Output the (x, y) coordinate of the center of the cell containing the given text.  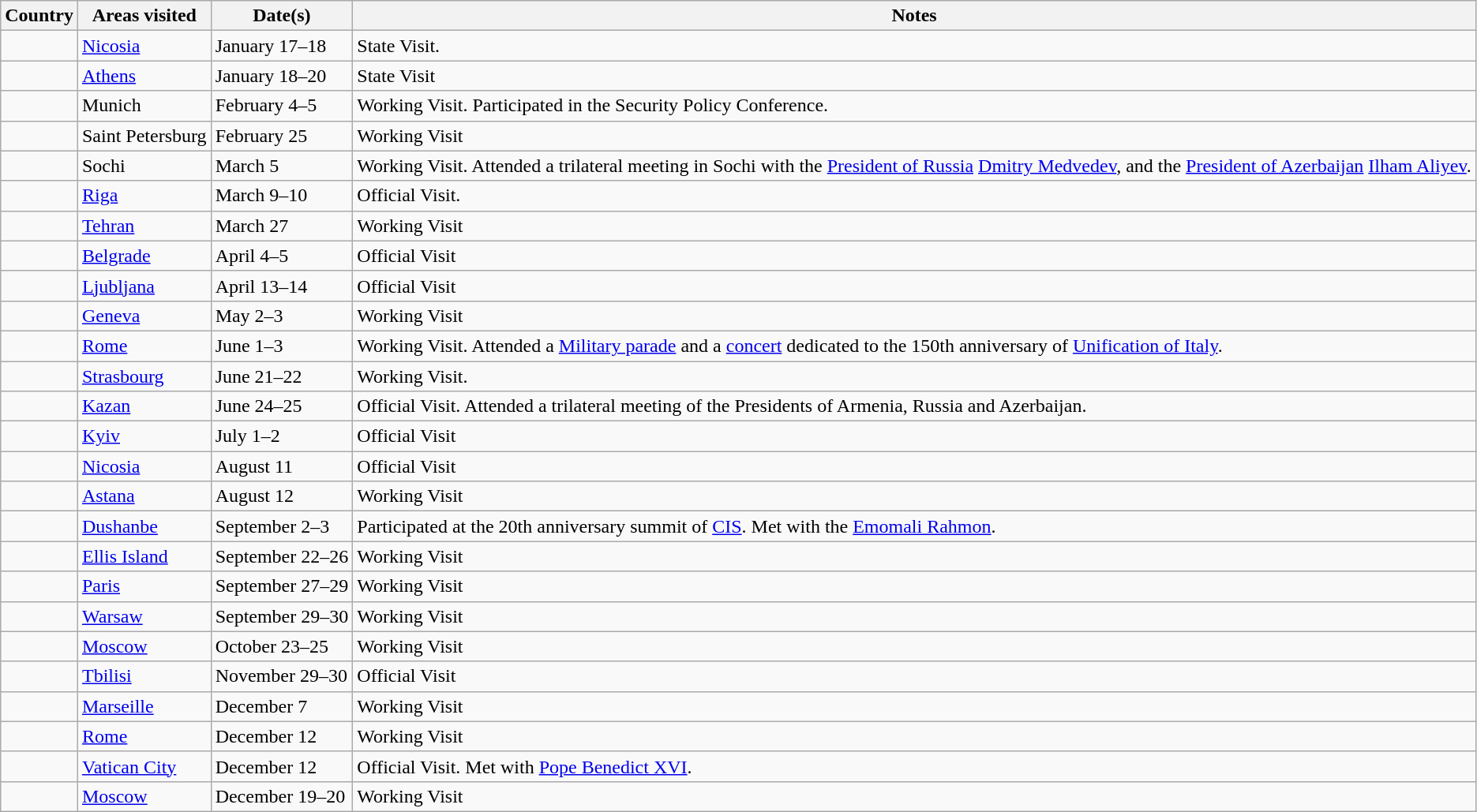
February 25 (282, 136)
March 27 (282, 226)
Ellis Island (144, 556)
August 11 (282, 466)
May 2–3 (282, 316)
Date(s) (282, 16)
State Visit. (914, 46)
Tehran (144, 226)
June 24–25 (282, 406)
December 7 (282, 706)
Official Visit. (914, 196)
Riga (144, 196)
Tbilisi (144, 676)
April 13–14 (282, 286)
June 1–3 (282, 346)
October 23–25 (282, 646)
Participated at the 20th anniversary summit of CIS. Met with the Emomali Rahmon. (914, 526)
Working Visit. Attended a Military parade and a concert dedicated to the 150th anniversary of Unification of Italy. (914, 346)
Working Visit. Attended a trilateral meeting in Sochi with the President of Russia Dmitry Medvedev, and the President of Azerbaijan Ilham Aliyev. (914, 166)
September 29–30 (282, 616)
September 2–3 (282, 526)
September 22–26 (282, 556)
August 12 (282, 496)
Athens (144, 76)
Notes (914, 16)
November 29–30 (282, 676)
Munich (144, 106)
Strasbourg (144, 376)
Kazan (144, 406)
Kyiv (144, 436)
January 17–18 (282, 46)
December 19–20 (282, 796)
Saint Petersburg (144, 136)
Country (39, 16)
Vatican City (144, 766)
Official Visit. Attended a trilateral meeting of the Presidents of Armenia, Russia and Azerbaijan. (914, 406)
State Visit (914, 76)
July 1–2 (282, 436)
Warsaw (144, 616)
March 5 (282, 166)
Geneva (144, 316)
Working Visit. (914, 376)
Areas visited (144, 16)
Belgrade (144, 256)
Astana (144, 496)
Official Visit. Met with Pope Benedict XVI. (914, 766)
January 18–20 (282, 76)
Paris (144, 586)
September 27–29 (282, 586)
March 9–10 (282, 196)
Sochi (144, 166)
April 4–5 (282, 256)
February 4–5 (282, 106)
Working Visit. Participated in the Security Policy Conference. (914, 106)
June 21–22 (282, 376)
Ljubljana (144, 286)
Dushanbe (144, 526)
Marseille (144, 706)
